From the cell containing the given text, extract its center point as (X, Y) coordinate. 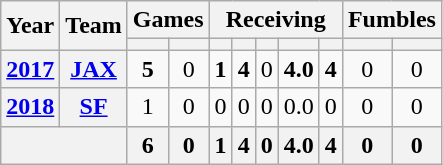
SF (94, 107)
Games (168, 20)
0.0 (298, 107)
Team (94, 26)
Fumbles (392, 20)
5 (148, 69)
Receiving (276, 20)
JAX (94, 69)
2018 (30, 107)
Year (30, 26)
6 (148, 145)
2017 (30, 69)
